Scan for the cell matching the given text and deliver its (X, Y) coordinate at center. 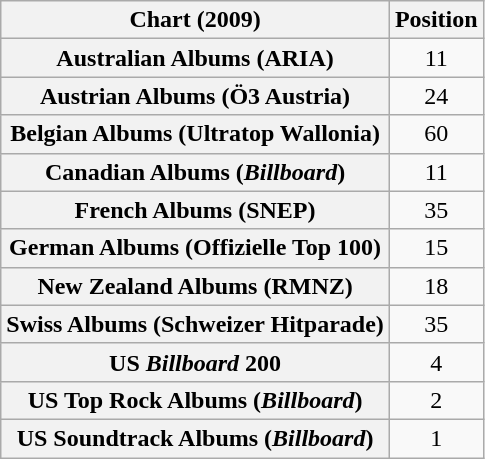
French Albums (SNEP) (196, 210)
Chart (2009) (196, 20)
US Soundtrack Albums (Billboard) (196, 438)
18 (436, 286)
US Top Rock Albums (Billboard) (196, 400)
2 (436, 400)
24 (436, 96)
15 (436, 248)
Austrian Albums (Ö3 Austria) (196, 96)
Position (436, 20)
Swiss Albums (Schweizer Hitparade) (196, 324)
1 (436, 438)
4 (436, 362)
Belgian Albums (Ultratop Wallonia) (196, 134)
Canadian Albums (Billboard) (196, 172)
Australian Albums (ARIA) (196, 58)
60 (436, 134)
New Zealand Albums (RMNZ) (196, 286)
US Billboard 200 (196, 362)
German Albums (Offizielle Top 100) (196, 248)
